Determine the [X, Y] coordinate at the center of the cell enclosing the given text.  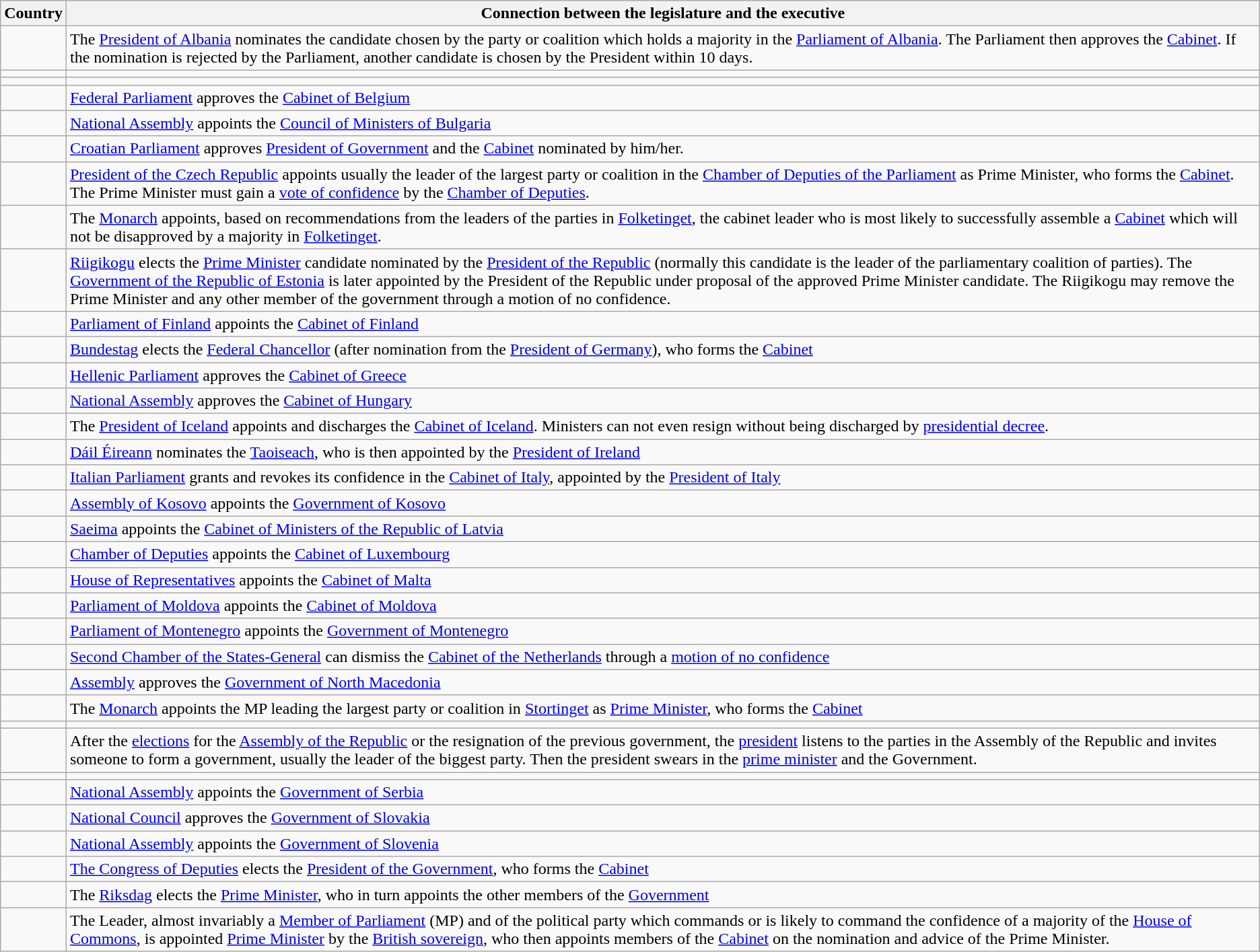
Italian Parliament grants and revokes its confidence in the Cabinet of Italy, appointed by the President of Italy [662, 478]
House of Representatives appoints the Cabinet of Malta [662, 580]
Assembly of Kosovo appoints the Government of Kosovo [662, 503]
National Council approves the Government of Slovakia [662, 818]
The Monarch appoints the MP leading the largest party or coalition in Stortinget as Prime Minister, who forms the Cabinet [662, 708]
Second Chamber of the States-General can dismiss the Cabinet of the Netherlands through a motion of no confidence [662, 657]
Parliament of Moldova appoints the Cabinet of Moldova [662, 606]
Connection between the legislature and the executive [662, 13]
Parliament of Finland appoints the Cabinet of Finland [662, 324]
Dáil Éireann nominates the Taoiseach, who is then appointed by the President of Ireland [662, 452]
National Assembly appoints the Government of Slovenia [662, 844]
National Assembly approves the Cabinet of Hungary [662, 401]
Country [34, 13]
Bundestag elects the Federal Chancellor (after nomination from the President of Germany), who forms the Cabinet [662, 349]
The Congress of Deputies elects the President of the Government, who forms the Cabinet [662, 869]
Saeima appoints the Cabinet of Ministers of the Republic of Latvia [662, 529]
Croatian Parliament approves President of Government and the Cabinet nominated by him/her. [662, 149]
Federal Parliament approves the Cabinet of Belgium [662, 98]
Parliament of Montenegro appoints the Government of Montenegro [662, 631]
Chamber of Deputies appoints the Cabinet of Luxembourg [662, 554]
National Assembly appoints the Council of Ministers of Bulgaria [662, 123]
National Assembly appoints the Government of Serbia [662, 793]
Hellenic Parliament approves the Cabinet of Greece [662, 375]
Assembly approves the Government of North Macedonia [662, 682]
The Riksdag elects the Prime Minister, who in turn appoints the other members of the Government [662, 895]
